Return [x, y] of the center of cell containing provided text 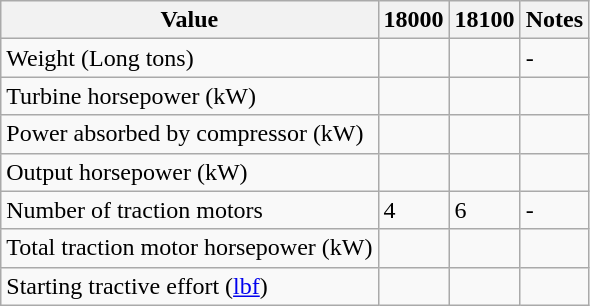
18000 [414, 20]
Turbine horsepower (kW) [190, 96]
4 [414, 210]
Number of traction motors [190, 210]
Total traction motor horsepower (kW) [190, 248]
Weight (Long tons) [190, 58]
Starting tractive effort (lbf) [190, 286]
Notes [554, 20]
Power absorbed by compressor (kW) [190, 134]
18100 [484, 20]
Value [190, 20]
6 [484, 210]
Output horsepower (kW) [190, 172]
